Find where the given text appears and provide that cell's center as (x, y) coordinate. 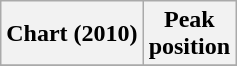
Peakposition (189, 34)
Chart (2010) (72, 34)
